Search for the cell housing the specified text and yield its (x, y) center coordinate. 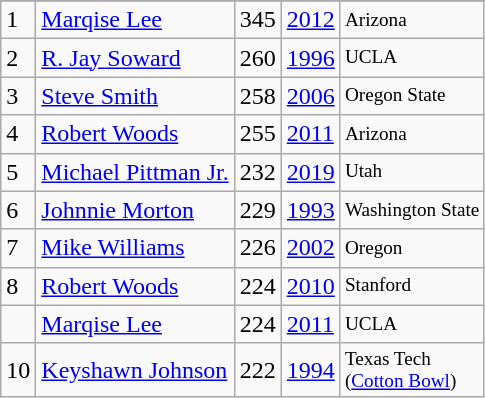
Mike Williams (135, 248)
2 (18, 58)
7 (18, 248)
255 (258, 134)
3 (18, 96)
Steve Smith (135, 96)
1994 (310, 370)
1993 (310, 210)
8 (18, 286)
Texas Tech(Cotton Bowl) (412, 370)
5 (18, 172)
Stanford (412, 286)
229 (258, 210)
4 (18, 134)
R. Jay Soward (135, 58)
6 (18, 210)
2019 (310, 172)
2010 (310, 286)
Oregon State (412, 96)
260 (258, 58)
1996 (310, 58)
222 (258, 370)
2002 (310, 248)
226 (258, 248)
2012 (310, 20)
232 (258, 172)
345 (258, 20)
Utah (412, 172)
258 (258, 96)
Michael Pittman Jr. (135, 172)
Keyshawn Johnson (135, 370)
2006 (310, 96)
Oregon (412, 248)
Washington State (412, 210)
Johnnie Morton (135, 210)
1 (18, 20)
10 (18, 370)
